Extract the (x, y) coordinate from the center of the cell holding the provided text.  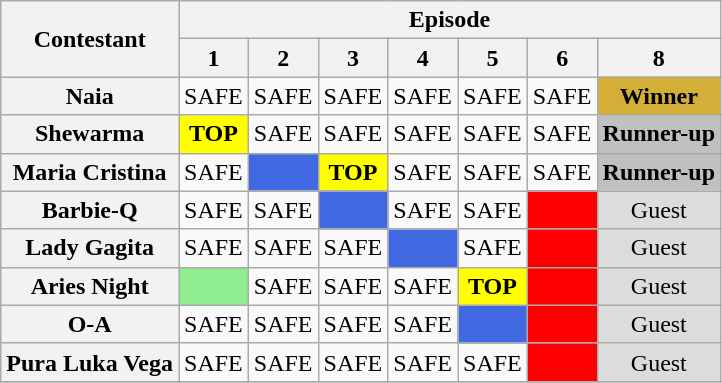
Winner (659, 96)
5 (493, 58)
3 (353, 58)
Lady Gagita (90, 248)
4 (423, 58)
8 (659, 58)
Pura Luka Vega (90, 362)
2 (283, 58)
Episode (450, 20)
Shewarma (90, 134)
Naia (90, 96)
O-A (90, 324)
Maria Cristina (90, 172)
1 (214, 58)
6 (562, 58)
Barbie-Q (90, 210)
Aries Night (90, 286)
Contestant (90, 39)
